Determine the [x, y] coordinate at the center of the cell enclosing the given text.  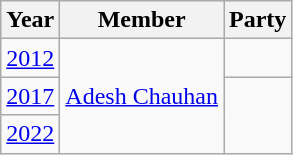
Adesh Chauhan [142, 96]
2022 [30, 134]
Member [142, 20]
Year [30, 20]
2017 [30, 96]
Party [258, 20]
2012 [30, 58]
